Output the (X, Y) coordinate of the center of the cell containing the given text.  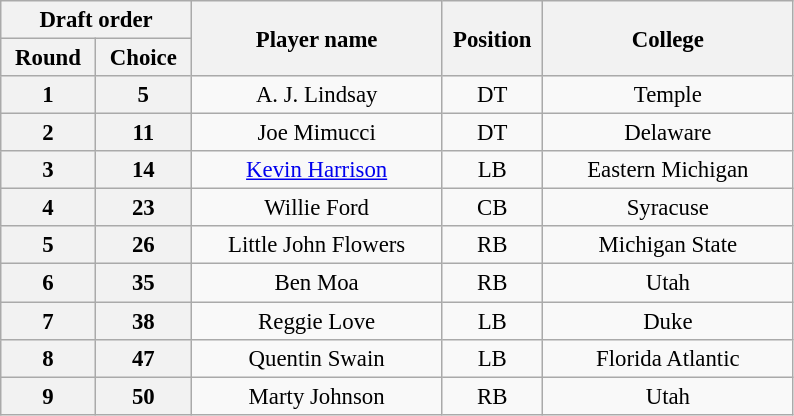
Duke (668, 321)
Position (492, 38)
Michigan State (668, 245)
7 (48, 321)
Round (48, 58)
Syracuse (668, 208)
6 (48, 283)
38 (143, 321)
Eastern Michigan (668, 170)
Marty Johnson (316, 396)
College (668, 38)
2 (48, 133)
Florida Atlantic (668, 358)
8 (48, 358)
Choice (143, 58)
35 (143, 283)
Quentin Swain (316, 358)
Willie Ford (316, 208)
14 (143, 170)
Joe Mimucci (316, 133)
Reggie Love (316, 321)
11 (143, 133)
47 (143, 358)
Draft order (96, 20)
CB (492, 208)
Kevin Harrison (316, 170)
A. J. Lindsay (316, 95)
26 (143, 245)
Temple (668, 95)
Ben Moa (316, 283)
3 (48, 170)
Little John Flowers (316, 245)
4 (48, 208)
9 (48, 396)
Delaware (668, 133)
50 (143, 396)
1 (48, 95)
23 (143, 208)
Player name (316, 38)
